Detect which cell encompasses the target text, then output its [x, y] center coordinate. 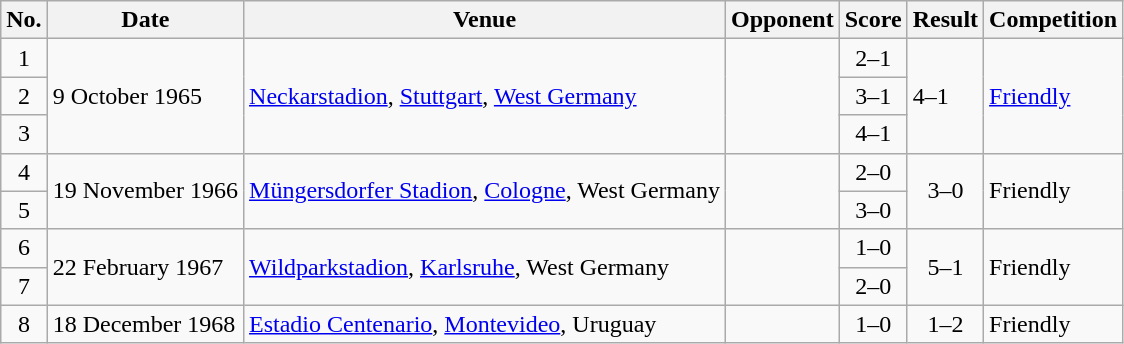
9 October 1965 [145, 96]
7 [24, 286]
8 [24, 324]
Neckarstadion, Stuttgart, West Germany [485, 96]
1 [24, 58]
Score [873, 20]
1–2 [945, 324]
6 [24, 248]
No. [24, 20]
Competition [1054, 20]
Wildparkstadion, Karlsruhe, West Germany [485, 267]
19 November 1966 [145, 191]
3 [24, 134]
18 December 1968 [145, 324]
2–1 [873, 58]
Estadio Centenario, Montevideo, Uruguay [485, 324]
22 February 1967 [145, 267]
2 [24, 96]
Venue [485, 20]
5 [24, 210]
5–1 [945, 267]
Result [945, 20]
Müngersdorfer Stadion, Cologne, West Germany [485, 191]
Opponent [782, 20]
3–1 [873, 96]
4 [24, 172]
Date [145, 20]
